Return (x, y) of the center of cell containing provided text 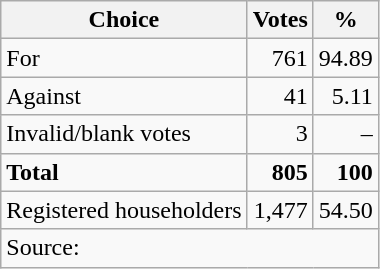
Registered householders (124, 210)
54.50 (346, 210)
Votes (280, 20)
41 (280, 96)
3 (280, 134)
1,477 (280, 210)
761 (280, 58)
5.11 (346, 96)
% (346, 20)
For (124, 58)
– (346, 134)
Choice (124, 20)
94.89 (346, 58)
Total (124, 172)
805 (280, 172)
Source: (190, 248)
100 (346, 172)
Against (124, 96)
Invalid/blank votes (124, 134)
